Provide the (x, y) coordinate of the cell's center where the given text is located.  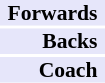
Forwards (52, 13)
Backs (52, 41)
Coach (52, 70)
